Capture the cell that displays the provided text and extract its (x, y) central coordinate. 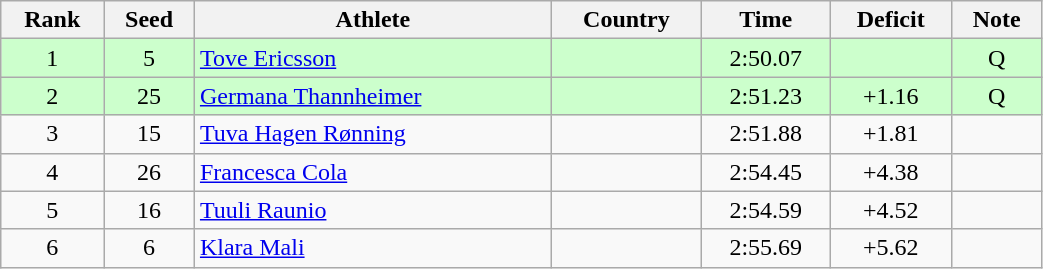
Tuuli Raunio (372, 210)
Time (766, 20)
Note (996, 20)
4 (52, 172)
+1.81 (890, 134)
+1.16 (890, 96)
Germana Thannheimer (372, 96)
15 (150, 134)
Francesca Cola (372, 172)
Seed (150, 20)
Klara Mali (372, 248)
16 (150, 210)
2:51.23 (766, 96)
+5.62 (890, 248)
Rank (52, 20)
2 (52, 96)
2:54.45 (766, 172)
3 (52, 134)
2:51.88 (766, 134)
2:54.59 (766, 210)
Tove Ericsson (372, 58)
25 (150, 96)
1 (52, 58)
Country (626, 20)
2:55.69 (766, 248)
2:50.07 (766, 58)
+4.52 (890, 210)
26 (150, 172)
+4.38 (890, 172)
Deficit (890, 20)
Tuva Hagen Rønning (372, 134)
Athlete (372, 20)
